Locate the cell with the specified text and output its [X, Y] center coordinate. 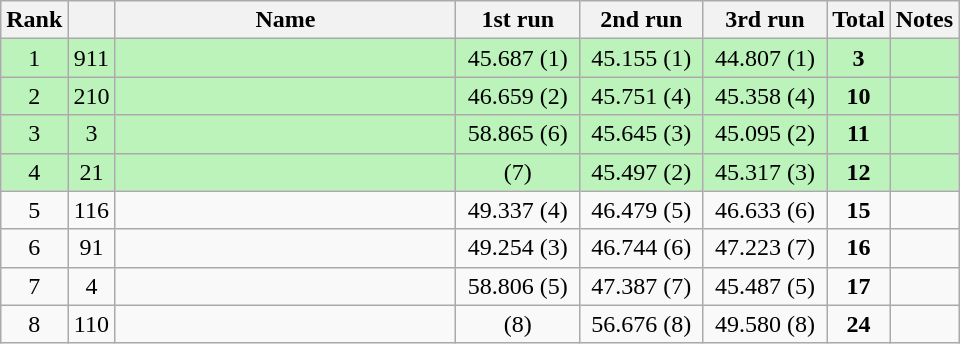
45.358 (4) [765, 96]
8 [34, 324]
91 [92, 248]
58.806 (5) [518, 286]
110 [92, 324]
44.807 (1) [765, 58]
45.645 (3) [642, 134]
10 [859, 96]
15 [859, 210]
45.095 (2) [765, 134]
11 [859, 134]
49.580 (8) [765, 324]
911 [92, 58]
2 [34, 96]
45.497 (2) [642, 172]
16 [859, 248]
1 [34, 58]
7 [34, 286]
56.676 (8) [642, 324]
(8) [518, 324]
3rd run [765, 20]
Name [286, 20]
Total [859, 20]
45.487 (5) [765, 286]
47.387 (7) [642, 286]
116 [92, 210]
210 [92, 96]
5 [34, 210]
46.744 (6) [642, 248]
45.751 (4) [642, 96]
45.317 (3) [765, 172]
45.687 (1) [518, 58]
1st run [518, 20]
21 [92, 172]
45.155 (1) [642, 58]
Rank [34, 20]
Notes [924, 20]
12 [859, 172]
49.337 (4) [518, 210]
17 [859, 286]
46.659 (2) [518, 96]
49.254 (3) [518, 248]
58.865 (6) [518, 134]
6 [34, 248]
46.633 (6) [765, 210]
24 [859, 324]
47.223 (7) [765, 248]
46.479 (5) [642, 210]
2nd run [642, 20]
(7) [518, 172]
